Extract the [x, y] coordinate from the center of the cell holding the provided text.  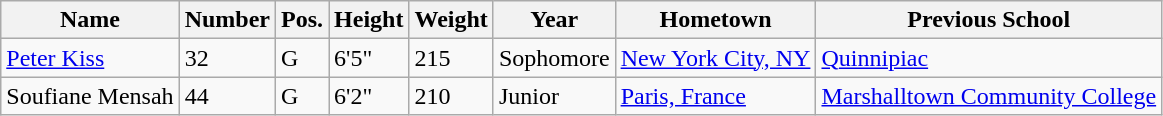
Previous School [989, 20]
210 [451, 96]
Height [369, 20]
Junior [554, 96]
Peter Kiss [90, 58]
6'5" [369, 58]
Number [227, 20]
215 [451, 58]
New York City, NY [716, 58]
Sophomore [554, 58]
Paris, France [716, 96]
32 [227, 58]
Hometown [716, 20]
44 [227, 96]
Soufiane Mensah [90, 96]
Name [90, 20]
Quinnipiac [989, 58]
Marshalltown Community College [989, 96]
6'2" [369, 96]
Year [554, 20]
Weight [451, 20]
Pos. [302, 20]
